Identify which cell holds the provided text, then report its (X, Y) central coordinate. 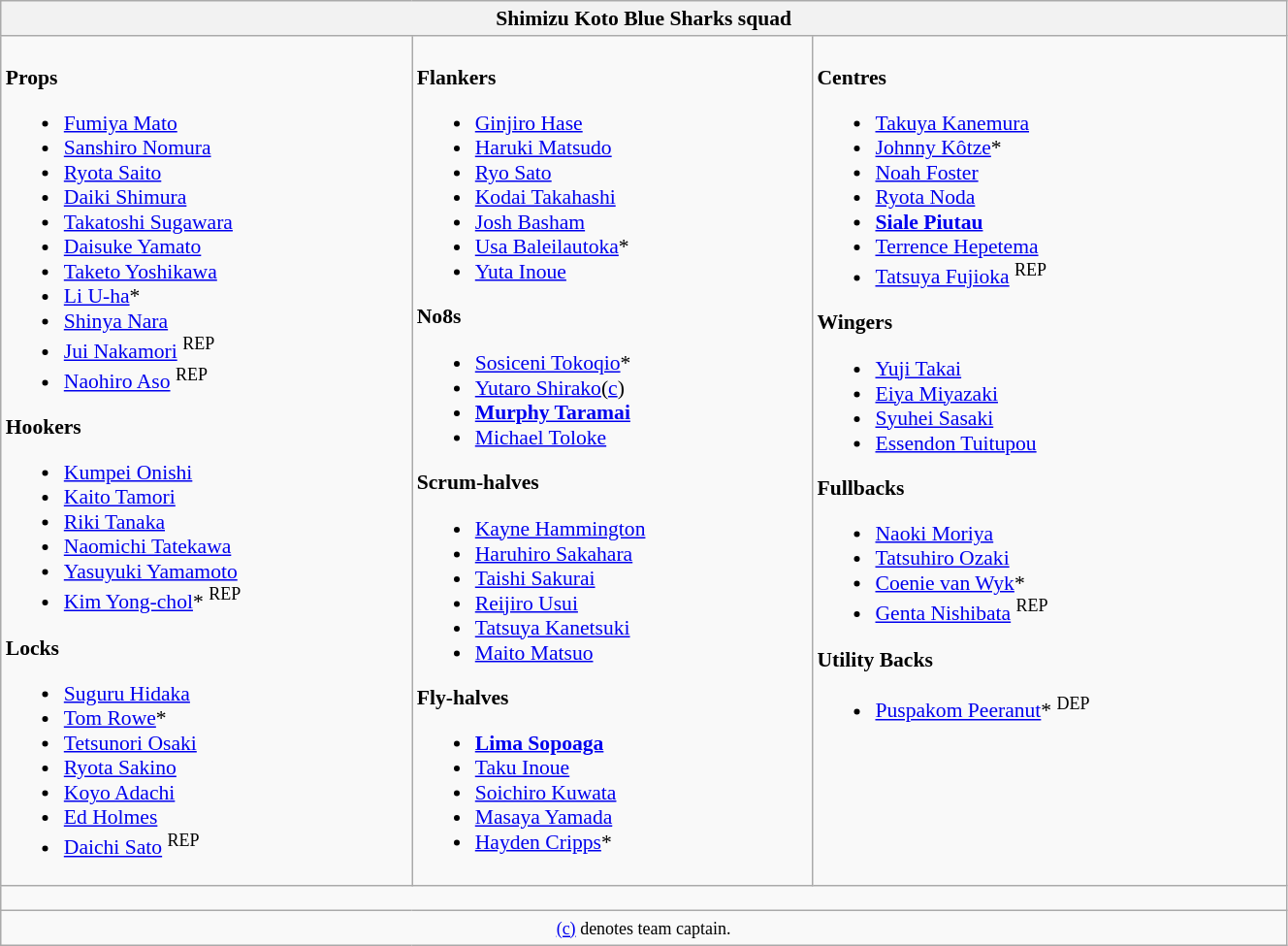
(c) denotes team captain. (644, 928)
Shimizu Koto Blue Sharks squad (644, 18)
